Output the (X, Y) coordinate of the center of the cell containing the given text.  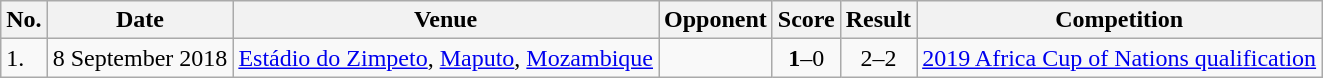
1–0 (806, 58)
Estádio do Zimpeto, Maputo, Mozambique (446, 58)
1. (24, 58)
No. (24, 20)
8 September 2018 (140, 58)
Result (878, 20)
2–2 (878, 58)
Venue (446, 20)
Opponent (716, 20)
Competition (1120, 20)
2019 Africa Cup of Nations qualification (1120, 58)
Date (140, 20)
Score (806, 20)
